Capture the cell that displays the provided text and extract its (x, y) central coordinate. 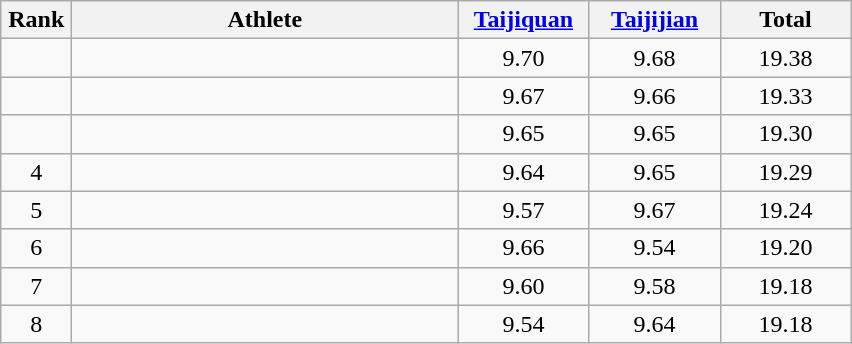
6 (36, 248)
19.20 (786, 248)
9.58 (654, 286)
19.30 (786, 134)
19.38 (786, 58)
9.70 (524, 58)
Taijiquan (524, 20)
19.24 (786, 210)
Taijijian (654, 20)
19.29 (786, 172)
19.33 (786, 96)
5 (36, 210)
4 (36, 172)
Total (786, 20)
9.57 (524, 210)
8 (36, 324)
Rank (36, 20)
9.60 (524, 286)
Athlete (265, 20)
9.68 (654, 58)
7 (36, 286)
